Provide the [X, Y] coordinate of the cell's center where the given text is located.  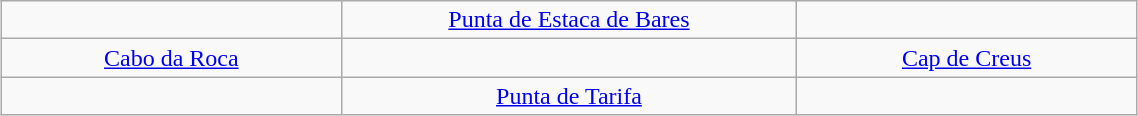
Cabo da Roca [172, 58]
Cap de Creus [966, 58]
Punta de Tarifa [569, 96]
Punta de Estaca de Bares [569, 20]
